Provide the (x, y) coordinate of the cell's center where the given text is located.  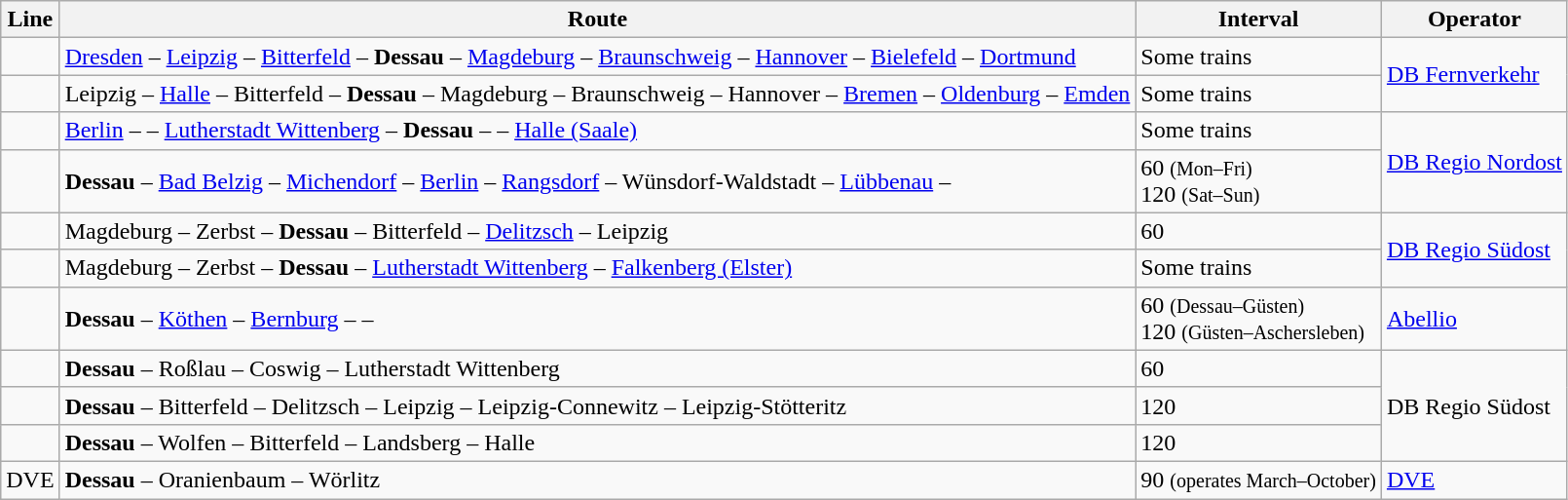
60 (Dessau–Güsten)120 (Güsten–Aschersleben) (1258, 318)
DB Regio Nordost (1475, 162)
Magdeburg – Zerbst – Dessau – Bitterfeld – Delitzsch – Leipzig (598, 231)
60 (Mon–Fri)120 (Sat–Sun) (1258, 181)
Dessau – Roßlau – Coswig – Lutherstadt Wittenberg (598, 368)
Leipzig – Halle – Bitterfeld – Dessau – Magdeburg – Braunschweig – Hannover – Bremen – Oldenburg – Emden (598, 94)
Abellio (1475, 318)
DB Fernverkehr (1475, 75)
Dessau – Bad Belzig – Michendorf – Berlin – Rangsdorf – Wünsdorf-Waldstadt – Lübbenau – (598, 181)
Dresden – Leipzig – Bitterfeld – Dessau – Magdeburg – Braunschweig – Hannover – Bielefeld – Dortmund (598, 57)
Line (30, 19)
Dessau – Bitterfeld – Delitzsch – Leipzig – Leipzig-Connewitz – Leipzig-Stötteritz (598, 405)
Interval (1258, 19)
Operator (1475, 19)
Route (598, 19)
Dessau – Oranienbaum – Wörlitz (598, 480)
90 (operates March–October) (1258, 480)
Berlin – – Lutherstadt Wittenberg – Dessau – – Halle (Saale) (598, 131)
Magdeburg – Zerbst – Dessau – Lutherstadt Wittenberg – Falkenberg (Elster) (598, 268)
Dessau – Wolfen – Bitterfeld – Landsberg – Halle (598, 442)
Dessau – Köthen – Bernburg – – (598, 318)
